Detect which cell encompasses the target text, then output its (X, Y) center coordinate. 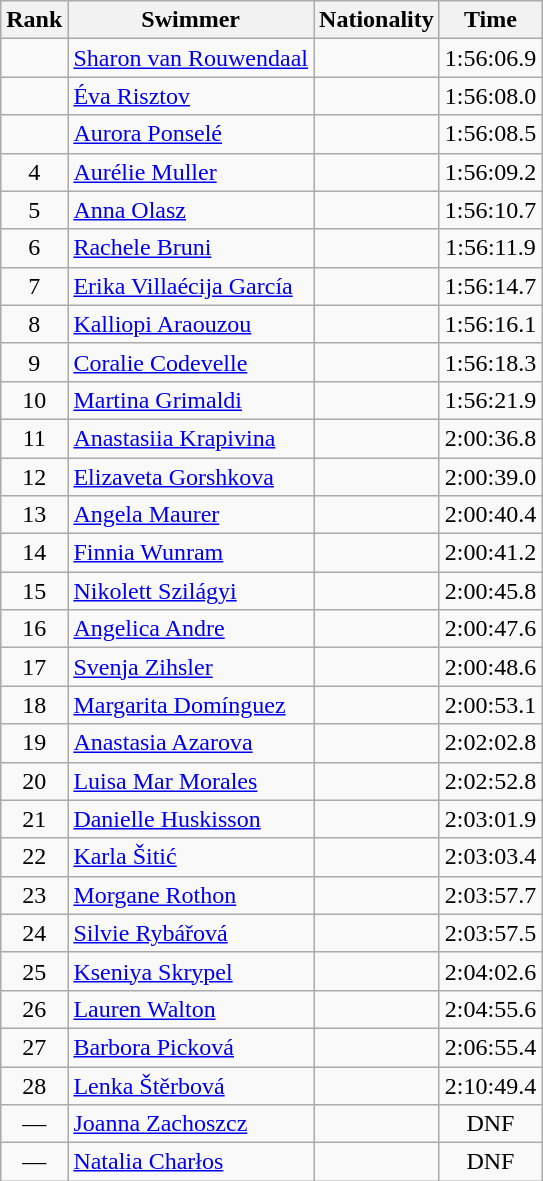
2:02:02.8 (490, 743)
17 (34, 667)
12 (34, 477)
22 (34, 857)
1:56:08.0 (490, 96)
Angelica Andre (191, 629)
Silvie Rybářová (191, 933)
1:56:14.7 (490, 286)
2:00:53.1 (490, 705)
Martina Grimaldi (191, 400)
19 (34, 743)
Anastasiia Krapivina (191, 438)
Elizaveta Gorshkova (191, 477)
Coralie Codevelle (191, 362)
25 (34, 971)
20 (34, 781)
6 (34, 248)
1:56:11.9 (490, 248)
1:56:18.3 (490, 362)
Aurora Ponselé (191, 134)
28 (34, 1085)
Joanna Zachoszcz (191, 1124)
21 (34, 819)
2:00:36.8 (490, 438)
Angela Maurer (191, 515)
Natalia Charłos (191, 1162)
23 (34, 895)
26 (34, 1009)
2:02:52.8 (490, 781)
16 (34, 629)
18 (34, 705)
Svenja Zihsler (191, 667)
1:56:10.7 (490, 210)
Luisa Mar Morales (191, 781)
Sharon van Rouwendaal (191, 58)
Karla Šitić (191, 857)
2:04:02.6 (490, 971)
Anna Olasz (191, 210)
Nikolett Szilágyi (191, 591)
2:10:49.4 (490, 1085)
Barbora Picková (191, 1047)
Danielle Huskisson (191, 819)
Swimmer (191, 20)
2:00:39.0 (490, 477)
2:03:57.5 (490, 933)
Kseniya Skrypel (191, 971)
Anastasia Azarova (191, 743)
Nationality (377, 20)
Morgane Rothon (191, 895)
Erika Villaécija García (191, 286)
1:56:08.5 (490, 134)
2:03:03.4 (490, 857)
Margarita Domínguez (191, 705)
Éva Risztov (191, 96)
13 (34, 515)
10 (34, 400)
Lauren Walton (191, 1009)
14 (34, 553)
2:03:01.9 (490, 819)
1:56:21.9 (490, 400)
4 (34, 172)
2:00:41.2 (490, 553)
24 (34, 933)
5 (34, 210)
Finnia Wunram (191, 553)
2:06:55.4 (490, 1047)
Lenka Štěrbová (191, 1085)
1:56:16.1 (490, 324)
Time (490, 20)
27 (34, 1047)
Rachele Bruni (191, 248)
2:00:48.6 (490, 667)
1:56:06.9 (490, 58)
11 (34, 438)
2:03:57.7 (490, 895)
Aurélie Muller (191, 172)
2:00:47.6 (490, 629)
9 (34, 362)
2:00:45.8 (490, 591)
15 (34, 591)
Rank (34, 20)
2:04:55.6 (490, 1009)
Kalliopi Araouzou (191, 324)
2:00:40.4 (490, 515)
1:56:09.2 (490, 172)
7 (34, 286)
8 (34, 324)
